From the cell containing the given text, extract its center point as [X, Y] coordinate. 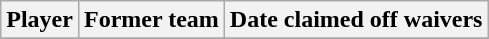
Date claimed off waivers [356, 20]
Former team [151, 20]
Player [40, 20]
